Provide the (X, Y) coordinate of the cell's center where the given text is located.  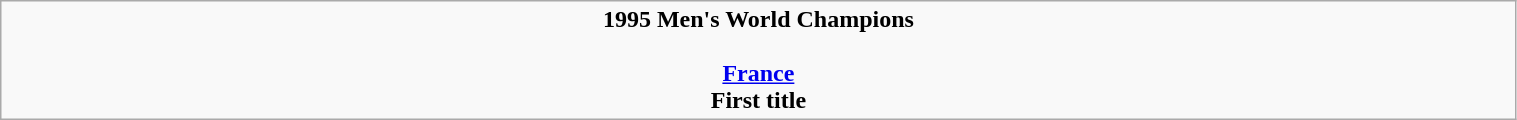
1995 Men's World ChampionsFranceFirst title (758, 60)
